Capture the cell that displays the provided text and extract its [x, y] central coordinate. 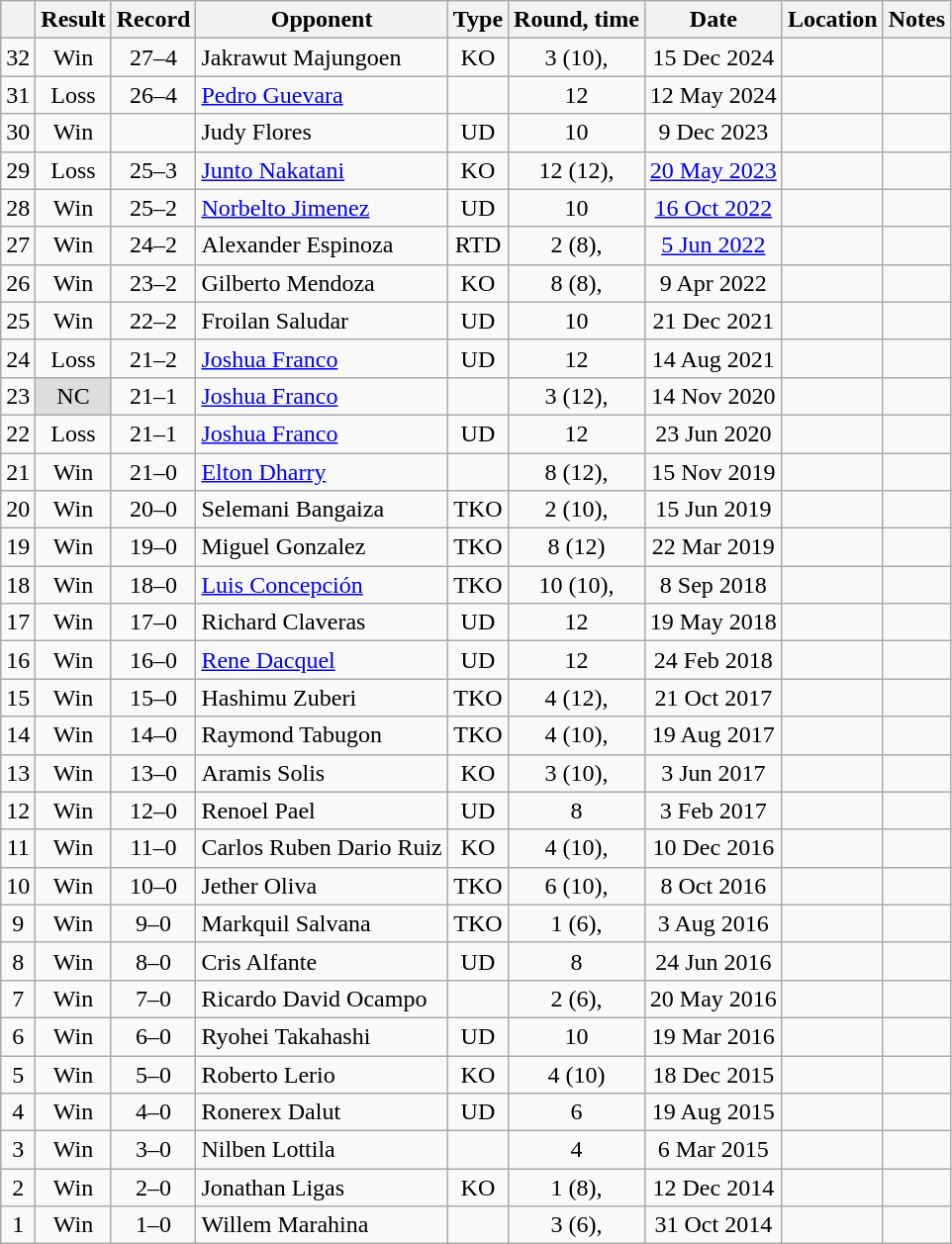
12–0 [153, 811]
11–0 [153, 848]
9–0 [153, 923]
Rene Dacquel [322, 660]
Alexander Espinoza [322, 245]
3 Feb 2017 [713, 811]
30 [18, 133]
Markquil Salvana [322, 923]
19 Aug 2015 [713, 1112]
15 [18, 698]
6–0 [153, 1036]
22 [18, 433]
12 (12), [577, 170]
Nilben Lottila [322, 1150]
3 (12), [577, 396]
24 [18, 358]
Raymond Tabugon [322, 735]
21 Dec 2021 [713, 321]
22 Mar 2019 [713, 547]
1 (8), [577, 1188]
6 Mar 2015 [713, 1150]
24–2 [153, 245]
9 Apr 2022 [713, 283]
Opponent [322, 20]
25–2 [153, 208]
2 (8), [577, 245]
25 [18, 321]
10–0 [153, 886]
6 (10), [577, 886]
8–0 [153, 961]
2–0 [153, 1188]
Pedro Guevara [322, 95]
Ronerex Dalut [322, 1112]
Junto Nakatani [322, 170]
9 [18, 923]
Jonathan Ligas [322, 1188]
Carlos Ruben Dario Ruiz [322, 848]
Hashimu Zuberi [322, 698]
1 (6), [577, 923]
10 Dec 2016 [713, 848]
18 [18, 585]
RTD [477, 245]
Round, time [577, 20]
21 Oct 2017 [713, 698]
14 Aug 2021 [713, 358]
Froilan Saludar [322, 321]
3 [18, 1150]
Type [477, 20]
4–0 [153, 1112]
16–0 [153, 660]
2 (6), [577, 999]
22–2 [153, 321]
28 [18, 208]
15 Dec 2024 [713, 57]
26–4 [153, 95]
Judy Flores [322, 133]
Cris Alfante [322, 961]
21–2 [153, 358]
23 Jun 2020 [713, 433]
Richard Claveras [322, 622]
20 May 2016 [713, 999]
3 Aug 2016 [713, 923]
Renoel Pael [322, 811]
Location [832, 20]
24 Feb 2018 [713, 660]
Ricardo David Ocampo [322, 999]
8 Sep 2018 [713, 585]
23 [18, 396]
3 (6), [577, 1225]
16 [18, 660]
Luis Concepción [322, 585]
Record [153, 20]
18–0 [153, 585]
20 [18, 510]
24 Jun 2016 [713, 961]
20–0 [153, 510]
Elton Dharry [322, 472]
Notes [916, 20]
16 Oct 2022 [713, 208]
17 [18, 622]
21–0 [153, 472]
Jether Oliva [322, 886]
17–0 [153, 622]
15 Nov 2019 [713, 472]
13–0 [153, 773]
Aramis Solis [322, 773]
27–4 [153, 57]
Jakrawut Majungoen [322, 57]
1–0 [153, 1225]
5 [18, 1074]
26 [18, 283]
2 [18, 1188]
19–0 [153, 547]
8 (12) [577, 547]
19 May 2018 [713, 622]
1 [18, 1225]
3–0 [153, 1150]
14 [18, 735]
25–3 [153, 170]
Gilberto Mendoza [322, 283]
31 Oct 2014 [713, 1225]
19 [18, 547]
12 Dec 2014 [713, 1188]
NC [73, 396]
21 [18, 472]
13 [18, 773]
Norbelto Jimenez [322, 208]
Willem Marahina [322, 1225]
19 Mar 2016 [713, 1036]
Result [73, 20]
Date [713, 20]
2 (10), [577, 510]
29 [18, 170]
7–0 [153, 999]
14 Nov 2020 [713, 396]
32 [18, 57]
3 Jun 2017 [713, 773]
15 Jun 2019 [713, 510]
Miguel Gonzalez [322, 547]
31 [18, 95]
Selemani Bangaiza [322, 510]
27 [18, 245]
7 [18, 999]
23–2 [153, 283]
18 Dec 2015 [713, 1074]
10 (10), [577, 585]
4 (10) [577, 1074]
8 (8), [577, 283]
Roberto Lerio [322, 1074]
9 Dec 2023 [713, 133]
14–0 [153, 735]
11 [18, 848]
Ryohei Takahashi [322, 1036]
12 May 2024 [713, 95]
19 Aug 2017 [713, 735]
8 (12), [577, 472]
5 Jun 2022 [713, 245]
20 May 2023 [713, 170]
15–0 [153, 698]
8 Oct 2016 [713, 886]
4 (12), [577, 698]
5–0 [153, 1074]
